Capture the cell that displays the provided text and extract its [x, y] central coordinate. 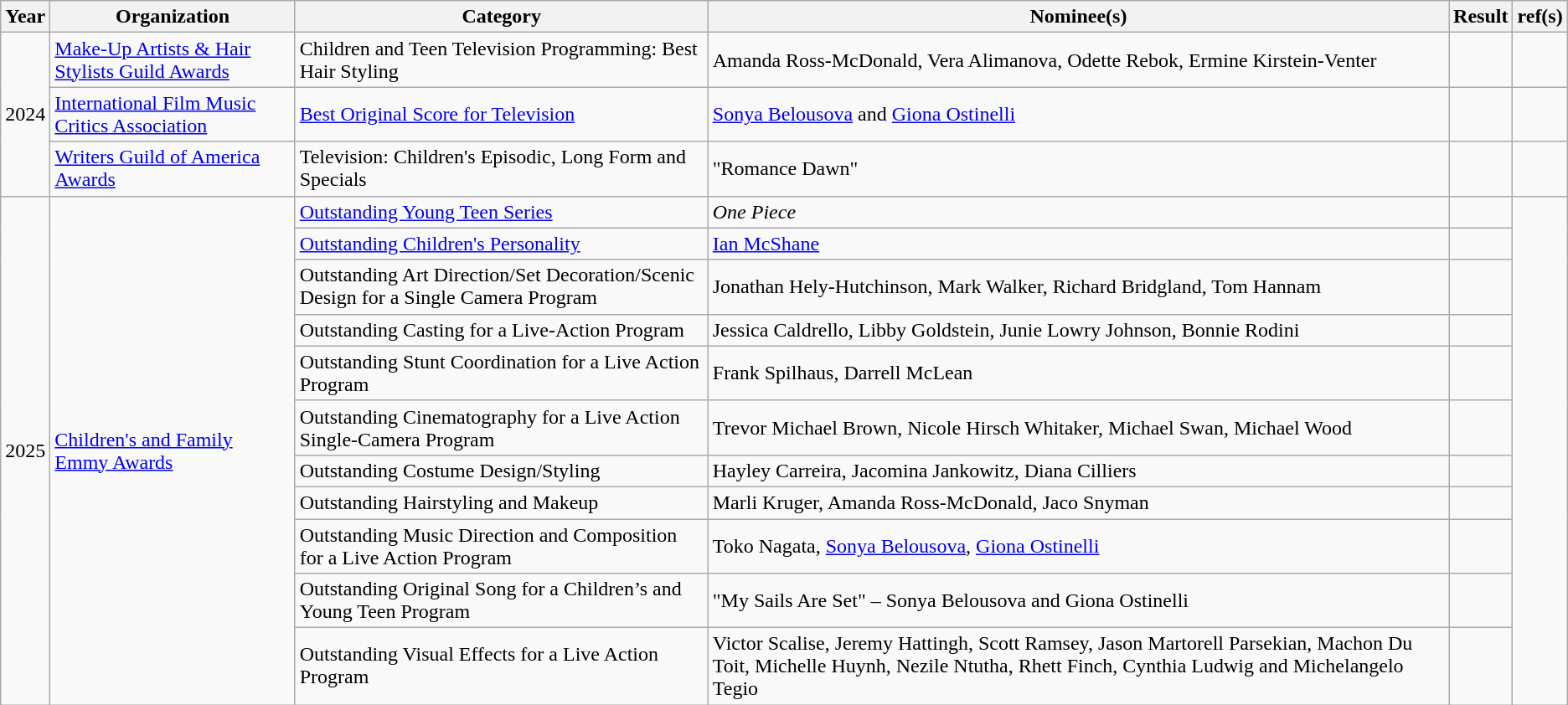
Outstanding Casting for a Live-Action Program [501, 330]
Outstanding Visual Effects for a Live Action Program [501, 666]
One Piece [1078, 212]
Result [1481, 17]
Outstanding Young Teen Series [501, 212]
Hayley Carreira, Jacomina Jankowitz, Diana Cilliers [1078, 471]
Frank Spilhaus, Darrell McLean [1078, 373]
Ian McShane [1078, 244]
Sonya Belousova and Giona Ostinelli [1078, 114]
"Romance Dawn" [1078, 169]
Category [501, 17]
Marli Kruger, Amanda Ross-McDonald, Jaco Snyman [1078, 502]
Outstanding Cinematography for a Live Action Single-Camera Program [501, 427]
Best Original Score for Television [501, 114]
ref(s) [1540, 17]
Writers Guild of America Awards [173, 169]
Toko Nagata, Sonya Belousova, Giona Ostinelli [1078, 546]
Children and Teen Television Programming: Best Hair Styling [501, 60]
Children's and Family Emmy Awards [173, 450]
Make-Up Artists & Hair Stylists Guild Awards [173, 60]
2025 [25, 450]
Amanda Ross-McDonald, Vera Alimanova, Odette Rebok, Ermine Kirstein-Venter [1078, 60]
2024 [25, 114]
Trevor Michael Brown, Nicole Hirsch Whitaker, Michael Swan, Michael Wood [1078, 427]
Outstanding Music Direction and Composition for a Live Action Program [501, 546]
Outstanding Original Song for a Children’s and Young Teen Program [501, 601]
Year [25, 17]
Organization [173, 17]
"My Sails Are Set" – Sonya Belousova and Giona Ostinelli [1078, 601]
Jessica Caldrello, Libby Goldstein, Junie Lowry Johnson, Bonnie Rodini [1078, 330]
Television: Children's Episodic, Long Form and Specials [501, 169]
Jonathan Hely-Hutchinson, Mark Walker, Richard Bridgland, Tom Hannam [1078, 286]
Outstanding Art Direction/Set Decoration/Scenic Design for a Single Camera Program [501, 286]
Outstanding Stunt Coordination for a Live Action Program [501, 373]
International Film Music Critics Association [173, 114]
Outstanding Children's Personality [501, 244]
Outstanding Costume Design/Styling [501, 471]
Outstanding Hairstyling and Makeup [501, 502]
Nominee(s) [1078, 17]
